For the text-containing cell, return its midpoint in (x, y) coordinate format. 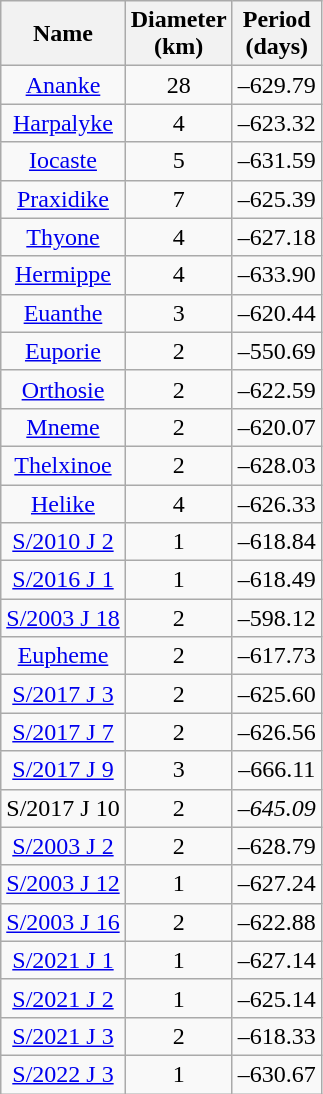
–618.33 (276, 1036)
–630.67 (276, 1074)
–620.07 (276, 427)
Mneme (63, 427)
–627.24 (276, 884)
Diameter(km) (178, 34)
Eupheme (63, 656)
S/2021 J 2 (63, 998)
28 (178, 85)
–622.59 (276, 389)
–626.33 (276, 503)
S/2003 J 12 (63, 884)
Thelxinoe (63, 465)
Thyone (63, 237)
Euanthe (63, 313)
Helike (63, 503)
S/2003 J 16 (63, 922)
–629.79 (276, 85)
S/2017 J 7 (63, 732)
–598.12 (276, 618)
Iocaste (63, 161)
S/2010 J 2 (63, 542)
–666.11 (276, 770)
Period(days) (276, 34)
S/2016 J 1 (63, 580)
–628.79 (276, 846)
Ananke (63, 85)
–633.90 (276, 275)
–627.14 (276, 960)
S/2017 J 9 (63, 770)
5 (178, 161)
S/2021 J 1 (63, 960)
–631.59 (276, 161)
–625.60 (276, 694)
–645.09 (276, 808)
Orthosie (63, 389)
–620.44 (276, 313)
–550.69 (276, 351)
–618.84 (276, 542)
S/2017 J 10 (63, 808)
Harpalyke (63, 123)
S/2003 J 18 (63, 618)
–627.18 (276, 237)
–625.14 (276, 998)
Euporie (63, 351)
Praxidike (63, 199)
S/2017 J 3 (63, 694)
–623.32 (276, 123)
–622.88 (276, 922)
7 (178, 199)
S/2021 J 3 (63, 1036)
Name (63, 34)
–628.03 (276, 465)
S/2003 J 2 (63, 846)
–618.49 (276, 580)
Hermippe (63, 275)
–625.39 (276, 199)
–626.56 (276, 732)
–617.73 (276, 656)
S/2022 J 3 (63, 1074)
